Scan for the cell matching the given text and deliver its [X, Y] coordinate at center. 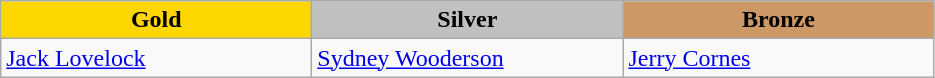
Silver [468, 20]
Bronze [778, 20]
Gold [156, 20]
Sydney Wooderson [468, 58]
Jerry Cornes [778, 58]
Jack Lovelock [156, 58]
